Provide the (x, y) coordinate of the cell's center where the given text is located.  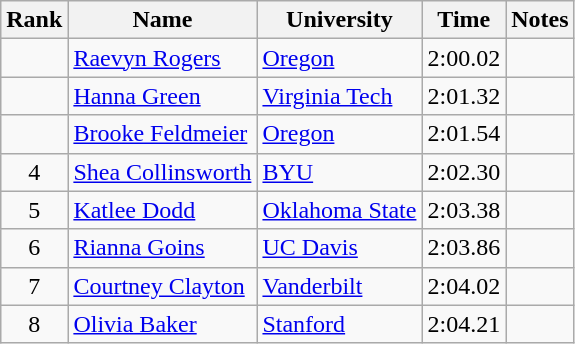
Virginia Tech (340, 96)
5 (34, 210)
Raevyn Rogers (162, 58)
2:01.54 (464, 134)
BYU (340, 172)
Time (464, 20)
6 (34, 248)
Brooke Feldmeier (162, 134)
2:04.02 (464, 286)
Courtney Clayton (162, 286)
Rank (34, 20)
Vanderbilt (340, 286)
Oklahoma State (340, 210)
Stanford (340, 324)
4 (34, 172)
2:01.32 (464, 96)
2:03.38 (464, 210)
Olivia Baker (162, 324)
Notes (540, 20)
University (340, 20)
7 (34, 286)
Shea Collinsworth (162, 172)
2:00.02 (464, 58)
8 (34, 324)
Name (162, 20)
UC Davis (340, 248)
2:02.30 (464, 172)
2:03.86 (464, 248)
2:04.21 (464, 324)
Katlee Dodd (162, 210)
Rianna Goins (162, 248)
Hanna Green (162, 96)
